Identify which cell holds the provided text, then report its (X, Y) central coordinate. 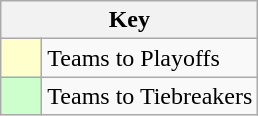
Teams to Playoffs (150, 58)
Teams to Tiebreakers (150, 96)
Key (130, 20)
